Detect which cell encompasses the target text, then output its [X, Y] center coordinate. 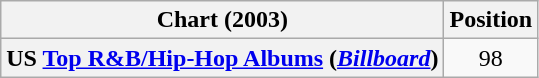
Chart (2003) [222, 20]
98 [491, 58]
US Top R&B/Hip-Hop Albums (Billboard) [222, 58]
Position [491, 20]
